From the cell containing the given text, extract its center point as [x, y] coordinate. 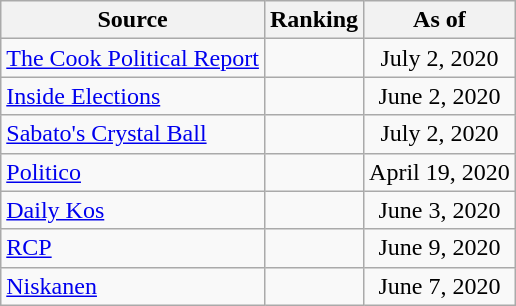
As of [440, 20]
Daily Kos [133, 210]
June 3, 2020 [440, 210]
April 19, 2020 [440, 172]
June 2, 2020 [440, 96]
June 9, 2020 [440, 248]
Inside Elections [133, 96]
Sabato's Crystal Ball [133, 134]
The Cook Political Report [133, 58]
RCP [133, 248]
June 7, 2020 [440, 286]
Niskanen [133, 286]
Source [133, 20]
Politico [133, 172]
Ranking [314, 20]
